From the cell containing the given text, extract its center point as (X, Y) coordinate. 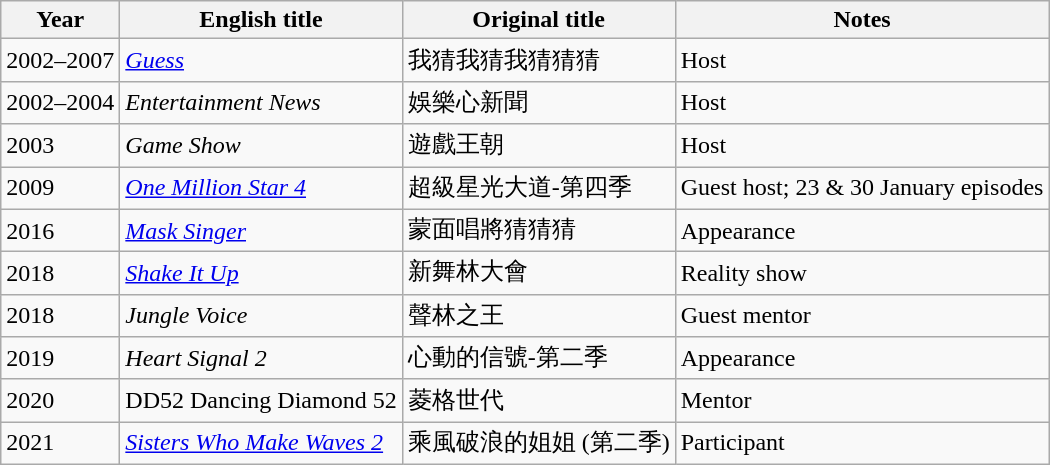
2002–2004 (60, 102)
2021 (60, 444)
Year (60, 20)
Jungle Voice (261, 316)
新舞林大會 (538, 274)
Participant (862, 444)
2016 (60, 230)
心動的信號-第二季 (538, 358)
菱格世代 (538, 400)
One Million Star 4 (261, 188)
乘風破浪的姐姐 (第二季) (538, 444)
Guess (261, 60)
2020 (60, 400)
Guest host; 23 & 30 January episodes (862, 188)
2003 (60, 146)
Entertainment News (261, 102)
遊戲王朝 (538, 146)
Shake It Up (261, 274)
娛樂心新聞 (538, 102)
我猜我猜我猜猜猜 (538, 60)
Sisters Who Make Waves 2 (261, 444)
Guest mentor (862, 316)
2019 (60, 358)
DD52 Dancing Diamond 52 (261, 400)
Mask Singer (261, 230)
聲林之王 (538, 316)
Heart Signal 2 (261, 358)
超級星光大道-第四季 (538, 188)
2009 (60, 188)
Mentor (862, 400)
English title (261, 20)
Reality show (862, 274)
蒙面唱將猜猜猜 (538, 230)
Original title (538, 20)
2002–2007 (60, 60)
Game Show (261, 146)
Notes (862, 20)
